Return the [X, Y] coordinate for the center point of the cell that contains the specified text.  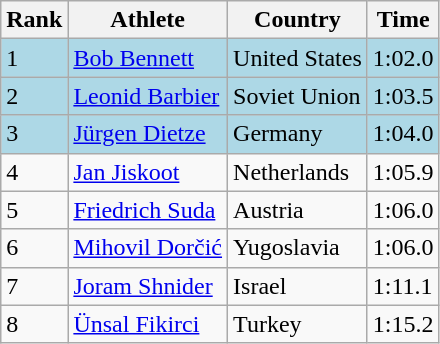
Country [298, 20]
5 [34, 210]
1:02.0 [403, 58]
7 [34, 286]
1:04.0 [403, 134]
Ünsal Fikirci [148, 324]
1:03.5 [403, 96]
Netherlands [298, 172]
4 [34, 172]
Jürgen Dietze [148, 134]
1 [34, 58]
Time [403, 20]
Friedrich Suda [148, 210]
Joram Shnider [148, 286]
Germany [298, 134]
6 [34, 248]
1:11.1 [403, 286]
United States [298, 58]
Rank [34, 20]
8 [34, 324]
Israel [298, 286]
Mihovil Dorčić [148, 248]
3 [34, 134]
Leonid Barbier [148, 96]
Bob Bennett [148, 58]
Jan Jiskoot [148, 172]
Austria [298, 210]
1:15.2 [403, 324]
Turkey [298, 324]
Yugoslavia [298, 248]
Athlete [148, 20]
1:05.9 [403, 172]
Soviet Union [298, 96]
2 [34, 96]
